Determine the (x, y) coordinate at the center of the cell enclosing the given text.  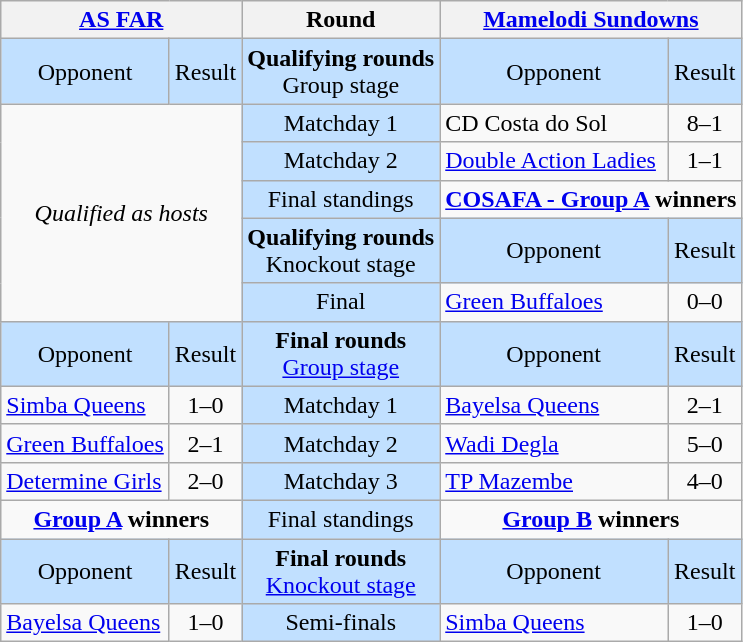
Final (341, 302)
2–0 (205, 481)
0–0 (705, 302)
Mamelodi Sundowns (591, 20)
Semi-finals (341, 623)
8–1 (705, 123)
Double Action Ladies (554, 161)
TP Mazembe (554, 481)
Qualified as hosts (122, 212)
CD Costa do Sol (554, 123)
4–0 (705, 481)
Final roundsKnockout stage (341, 570)
Round (341, 20)
Qualifying roundsKnockout stage (341, 250)
Matchday 3 (341, 481)
Wadi Degla (554, 443)
COSAFA - Group A winners (591, 199)
AS FAR (122, 20)
5–0 (705, 443)
1–1 (705, 161)
Group B winners (591, 519)
Qualifying roundsGroup stage (341, 72)
Final roundsGroup stage (341, 354)
Group A winners (122, 519)
Determine Girls (86, 481)
